Search for the cell housing the specified text and yield its [X, Y] center coordinate. 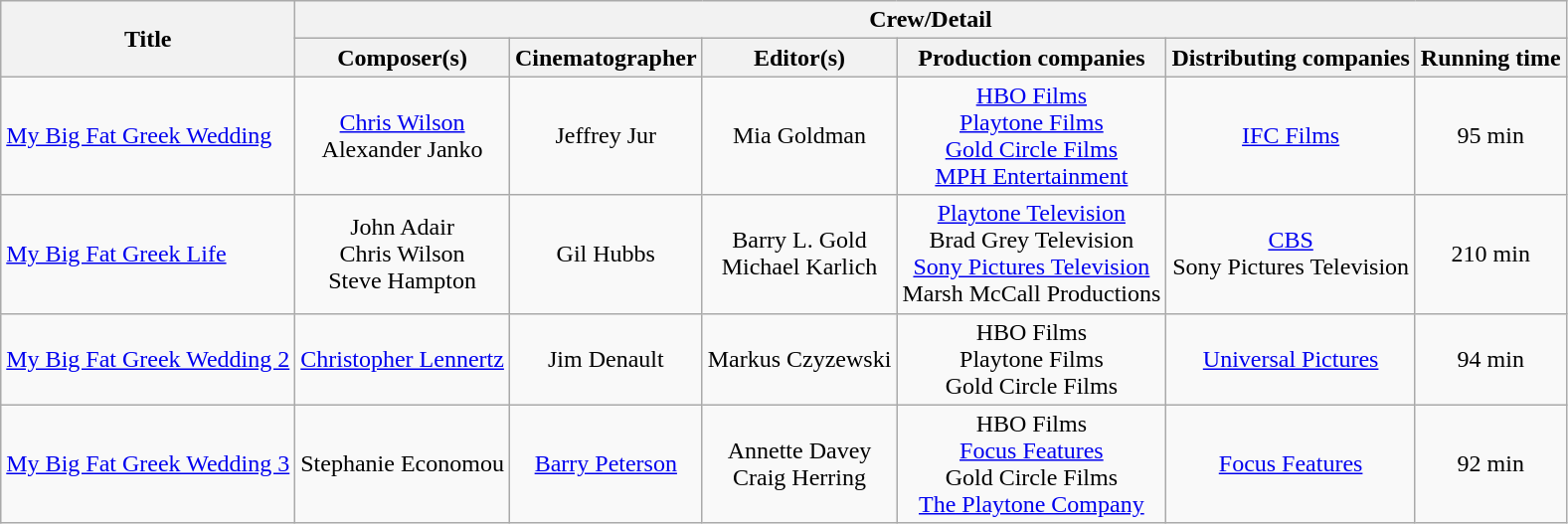
Barry Peterson [606, 463]
Composer(s) [403, 58]
94 min [1490, 359]
Christopher Lennertz [403, 359]
95 min [1490, 135]
My Big Fat Greek Wedding [148, 135]
Running time [1490, 58]
Production companies [1032, 58]
Crew/Detail [931, 20]
Focus Features [1291, 463]
Playtone TelevisionBrad Grey TelevisionSony Pictures TelevisionMarsh McCall Productions [1032, 255]
Annette DaveyCraig Herring [799, 463]
Gil Hubbs [606, 255]
Cinematographer [606, 58]
Mia Goldman [799, 135]
Chris WilsonAlexander Janko [403, 135]
Stephanie Economou [403, 463]
HBO FilmsPlaytone FilmsGold Circle Films [1032, 359]
My Big Fat Greek Wedding 3 [148, 463]
Barry L. GoldMichael Karlich [799, 255]
Editor(s) [799, 58]
My Big Fat Greek Wedding 2 [148, 359]
Title [148, 39]
Distributing companies [1291, 58]
Universal Pictures [1291, 359]
Jeffrey Jur [606, 135]
HBO FilmsPlaytone FilmsGold Circle FilmsMPH Entertainment [1032, 135]
Jim Denault [606, 359]
CBSSony Pictures Television [1291, 255]
IFC Films [1291, 135]
Markus Czyzewski [799, 359]
92 min [1490, 463]
John AdairChris WilsonSteve Hampton [403, 255]
210 min [1490, 255]
HBO FilmsFocus FeaturesGold Circle FilmsThe Playtone Company [1032, 463]
My Big Fat Greek Life [148, 255]
